For the text-containing cell, return its midpoint in (x, y) coordinate format. 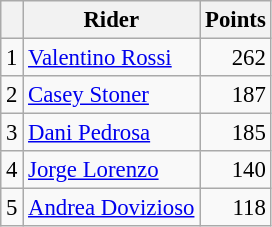
Rider (112, 20)
140 (236, 170)
4 (12, 170)
262 (236, 58)
5 (12, 208)
Valentino Rossi (112, 58)
Jorge Lorenzo (112, 170)
Casey Stoner (112, 95)
Dani Pedrosa (112, 133)
3 (12, 133)
185 (236, 133)
2 (12, 95)
1 (12, 58)
Andrea Dovizioso (112, 208)
187 (236, 95)
Points (236, 20)
118 (236, 208)
